Extract the (X, Y) coordinate from the center of the cell holding the provided text.  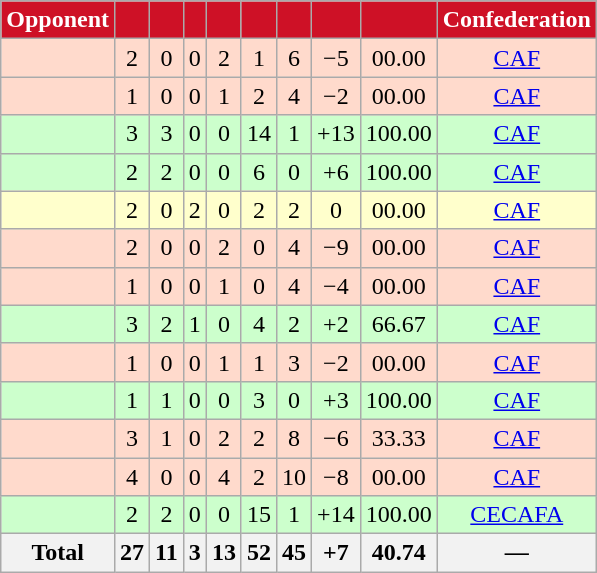
CECAFA (516, 515)
+2 (336, 324)
27 (132, 553)
15 (258, 515)
−4 (336, 286)
13 (224, 553)
10 (294, 477)
+13 (336, 134)
+6 (336, 172)
Confederation (516, 20)
14 (258, 134)
+14 (336, 515)
−6 (336, 438)
−8 (336, 477)
33.33 (398, 438)
11 (167, 553)
45 (294, 553)
52 (258, 553)
40.74 (398, 553)
+3 (336, 400)
+7 (336, 553)
8 (294, 438)
Opponent (58, 20)
−5 (336, 58)
— (516, 553)
66.67 (398, 324)
−9 (336, 248)
Total (58, 553)
